Find where the given text appears and provide that cell's center as (x, y) coordinate. 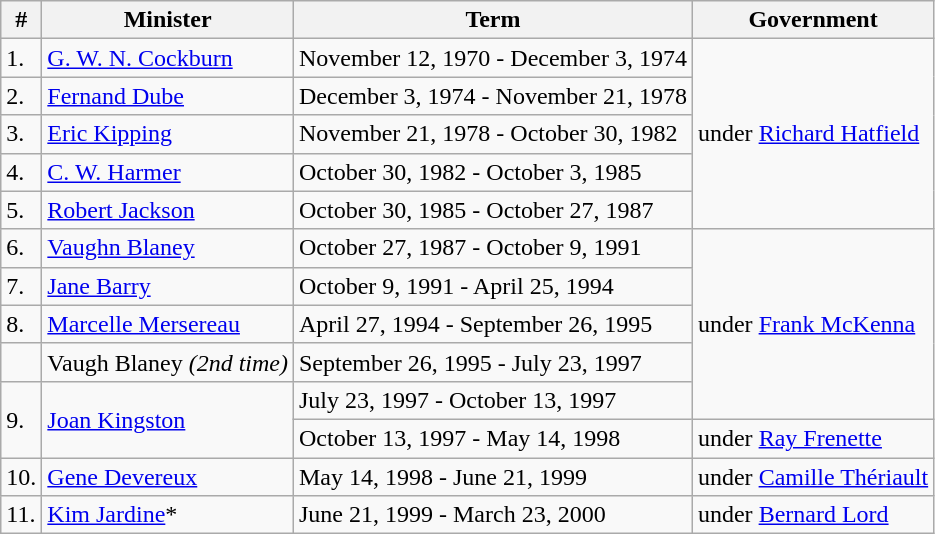
Vaugh Blaney (2nd time) (168, 362)
Jane Barry (168, 286)
November 12, 1970 - December 3, 1974 (492, 58)
July 23, 1997 - October 13, 1997 (492, 400)
8. (22, 324)
Minister (168, 20)
May 14, 1998 - June 21, 1999 (492, 477)
11. (22, 515)
9. (22, 419)
September 26, 1995 - July 23, 1997 (492, 362)
April 27, 1994 - September 26, 1995 (492, 324)
under Richard Hatfield (812, 134)
October 9, 1991 - April 25, 1994 (492, 286)
Marcelle Mersereau (168, 324)
October 30, 1982 - October 3, 1985 (492, 172)
December 3, 1974 - November 21, 1978 (492, 96)
5. (22, 210)
6. (22, 248)
4. (22, 172)
7. (22, 286)
C. W. Harmer (168, 172)
10. (22, 477)
October 27, 1987 - October 9, 1991 (492, 248)
3. (22, 134)
Joan Kingston (168, 419)
Term (492, 20)
under Bernard Lord (812, 515)
under Camille Thériault (812, 477)
Government (812, 20)
1. (22, 58)
Gene Devereux (168, 477)
Eric Kipping (168, 134)
October 30, 1985 - October 27, 1987 (492, 210)
under Frank McKenna (812, 324)
November 21, 1978 - October 30, 1982 (492, 134)
2. (22, 96)
June 21, 1999 - March 23, 2000 (492, 515)
# (22, 20)
Fernand Dube (168, 96)
under Ray Frenette (812, 438)
G. W. N. Cockburn (168, 58)
October 13, 1997 - May 14, 1998 (492, 438)
Vaughn Blaney (168, 248)
Kim Jardine* (168, 515)
Robert Jackson (168, 210)
